Pinpoint the cell where the given text exists, returning its [x, y] midpoint coordinate. 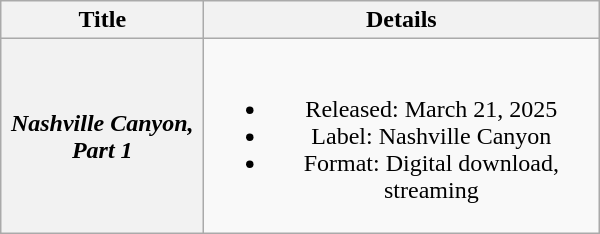
Details [402, 20]
Title [102, 20]
Released: March 21, 2025Label: Nashville CanyonFormat: Digital download, streaming [402, 136]
Nashville Canyon, Part 1 [102, 136]
